Extract the (x, y) coordinate from the center of the cell holding the provided text.  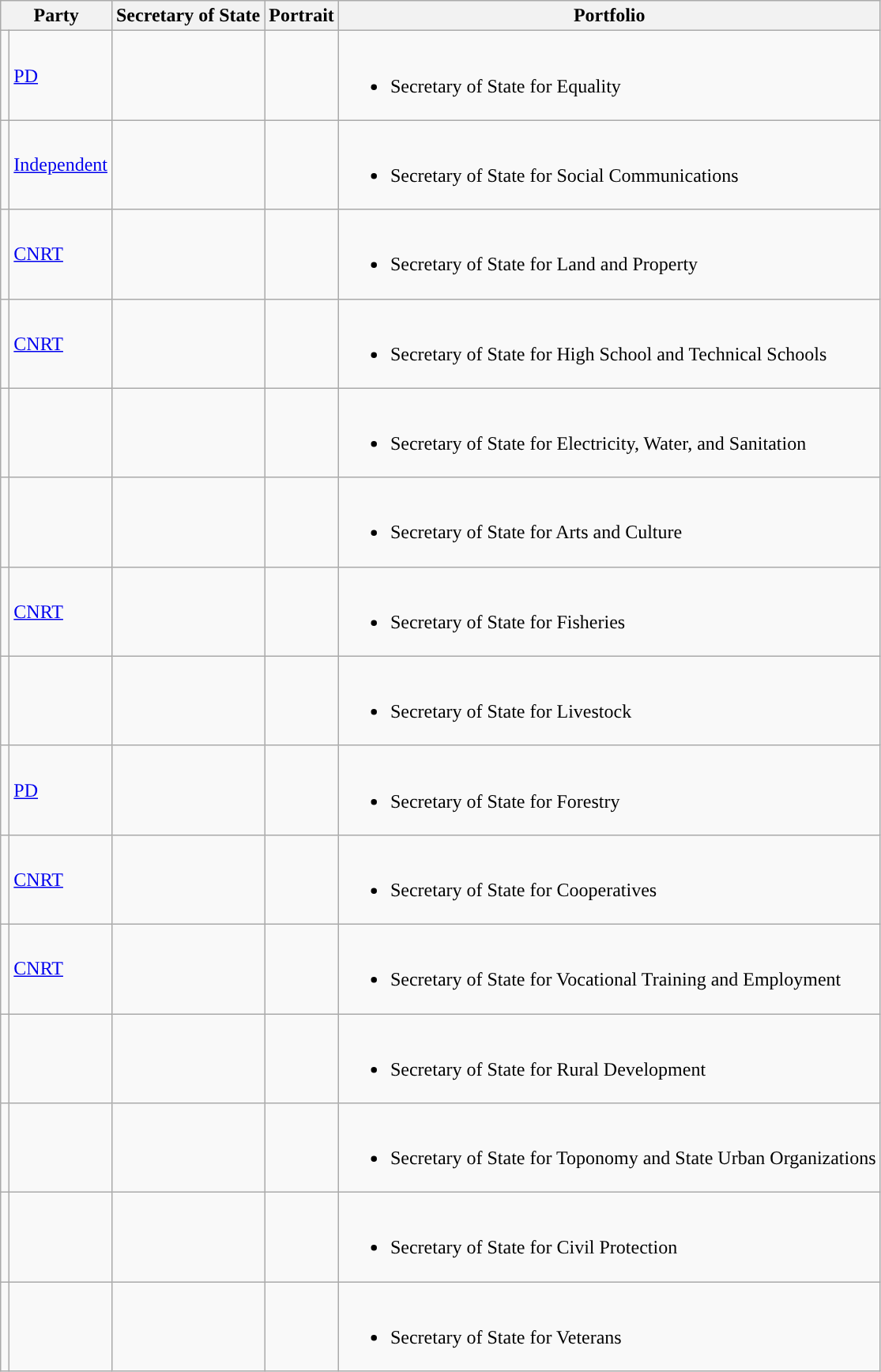
Secretary of State for Land and Property (609, 254)
Secretary of State for High School and Technical Schools (609, 343)
Secretary of State for Electricity, Water, and Sanitation (609, 433)
Secretary of State for Civil Protection (609, 1238)
Secretary of State for Equality (609, 76)
Secretary of State for Rural Development (609, 1057)
Secretary of State for Forestry (609, 790)
Secretary of State (188, 16)
Secretary of State for Social Communications (609, 164)
Portfolio (609, 16)
Secretary of State for Toponomy and State Urban Organizations (609, 1148)
Independent (61, 164)
Party (57, 16)
Secretary of State for Fisheries (609, 612)
Secretary of State for Veterans (609, 1326)
Portrait (302, 16)
Secretary of State for Arts and Culture (609, 522)
Secretary of State for Vocational Training and Employment (609, 969)
Secretary of State for Livestock (609, 700)
Secretary of State for Cooperatives (609, 879)
